Search for the cell housing the specified text and yield its (x, y) center coordinate. 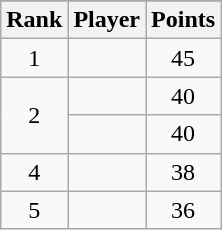
38 (184, 172)
1 (34, 58)
Points (184, 20)
5 (34, 210)
2 (34, 115)
Player (107, 20)
36 (184, 210)
45 (184, 58)
Rank (34, 20)
4 (34, 172)
